Extract the (x, y) coordinate from the center of the cell holding the provided text.  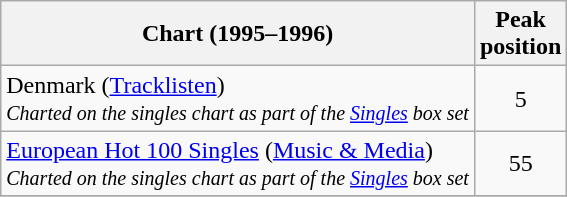
Peakposition (520, 34)
Chart (1995–1996) (238, 34)
5 (520, 98)
55 (520, 164)
European Hot 100 Singles (Music & Media)Charted on the singles chart as part of the Singles box set (238, 164)
Denmark (Tracklisten)Charted on the singles chart as part of the Singles box set (238, 98)
